Provide the (x, y) coordinate of the cell's center where the given text is located.  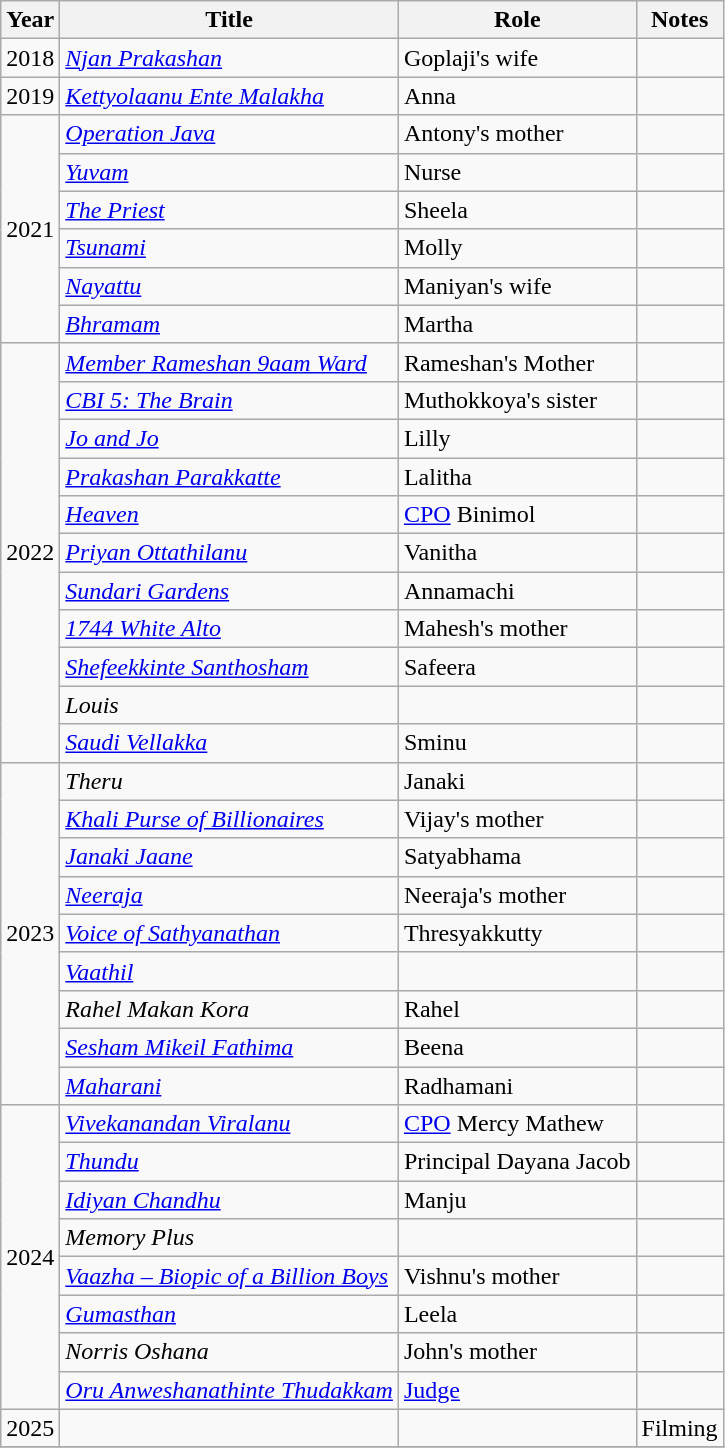
Maharani (230, 1085)
Sesham Mikeil Fathima (230, 1047)
Lilly (517, 438)
Year (30, 20)
Louis (230, 705)
Martha (517, 324)
Satyabhama (517, 857)
Vivekanandan Viralanu (230, 1124)
Neeraja's mother (517, 895)
Neeraja (230, 895)
1744 White Alto (230, 629)
Vaathil (230, 971)
Tsunami (230, 248)
2021 (30, 229)
Janaki (517, 781)
Idiyan Chandhu (230, 1200)
Sundari Gardens (230, 591)
Priyan Ottathilanu (230, 553)
Nurse (517, 172)
Gumasthan (230, 1314)
CBI 5: The Brain (230, 400)
Rameshan's Mother (517, 362)
Antony's mother (517, 134)
Memory Plus (230, 1238)
Mahesh's mother (517, 629)
Sminu (517, 743)
CPO Mercy Mathew (517, 1124)
Theru (230, 781)
Oru Anweshanathinte Thudakkam (230, 1390)
Principal Dayana Jacob (517, 1162)
Lalitha (517, 477)
Operation Java (230, 134)
Safeera (517, 667)
2023 (30, 934)
Thundu (230, 1162)
Yuvam (230, 172)
Rahel (517, 1009)
Annamachi (517, 591)
The Priest (230, 210)
Voice of Sathyanathan (230, 933)
Maniyan's wife (517, 286)
Prakashan Parakkatte (230, 477)
Rahel Makan Kora (230, 1009)
Leela (517, 1314)
Norris Oshana (230, 1352)
Title (230, 20)
John's mother (517, 1352)
2025 (30, 1428)
Member Rameshan 9aam Ward (230, 362)
Shefeekkinte Santhosham (230, 667)
Vijay's mother (517, 819)
Heaven (230, 515)
Njan Prakashan (230, 58)
Filming (680, 1428)
Vishnu's mother (517, 1276)
Manju (517, 1200)
2018 (30, 58)
Judge (517, 1390)
Janaki Jaane (230, 857)
Anna (517, 96)
Vanitha (517, 553)
CPO Binimol (517, 515)
Jo and Jo (230, 438)
Vaazha – Biopic of a Billion Boys (230, 1276)
Radhamani (517, 1085)
Muthokkoya's sister (517, 400)
Thresyakkutty (517, 933)
Khali Purse of Billionaires (230, 819)
Bhramam (230, 324)
Nayattu (230, 286)
2024 (30, 1257)
2022 (30, 552)
Goplaji's wife (517, 58)
Kettyolaanu Ente Malakha (230, 96)
Beena (517, 1047)
Notes (680, 20)
Molly (517, 248)
Role (517, 20)
Sheela (517, 210)
2019 (30, 96)
Saudi Vellakka (230, 743)
